Detect which cell encompasses the target text, then output its (X, Y) center coordinate. 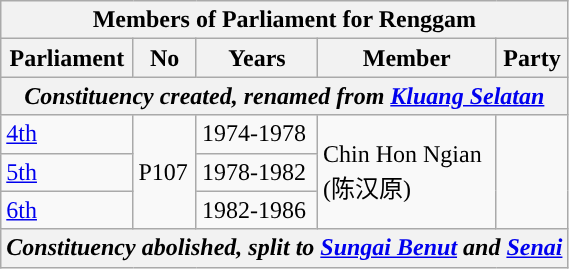
P107 (165, 172)
Chin Hon Ngian (陈汉原) (406, 172)
Constituency created, renamed from Kluang Selatan (284, 96)
6th (67, 210)
1978-1982 (256, 172)
Members of Parliament for Renggam (284, 20)
1974-1978 (256, 134)
Party (532, 58)
Member (406, 58)
4th (67, 134)
Years (256, 58)
No (165, 58)
1982-1986 (256, 210)
Parliament (67, 58)
5th (67, 172)
Constituency abolished, split to Sungai Benut and Senai (284, 248)
